From the cell containing the given text, extract its center point as [X, Y] coordinate. 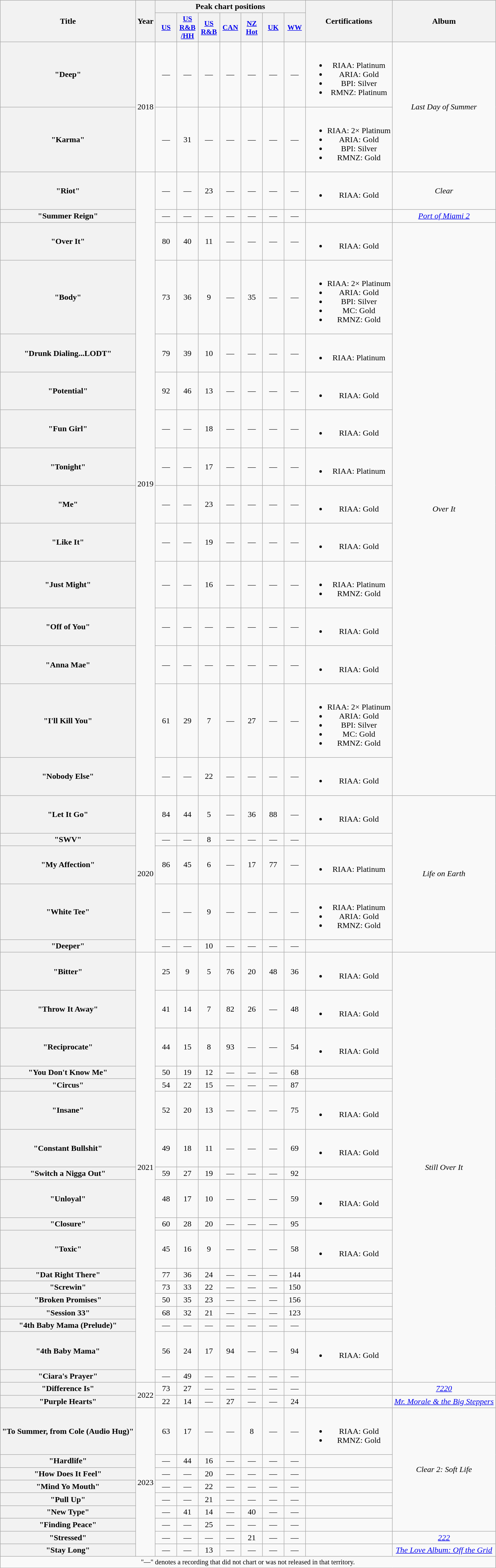
"Over It" [68, 242]
93 [230, 1047]
RIAA: PlatinumARIA: GoldBPI: SilverRMNZ: Platinum [349, 74]
144 [294, 1274]
"Broken Promises" [68, 1300]
75 [294, 1110]
"Ciara's Prayer" [68, 1376]
82 [230, 1009]
69 [294, 1148]
61 [166, 721]
76 [230, 972]
UK [273, 27]
39 [188, 353]
84 [166, 814]
"New Type" [68, 1512]
"Finding Peace" [68, 1525]
"Potential" [68, 391]
58 [294, 1249]
"4th Baby Mama (Prelude)" [68, 1325]
56 [166, 1351]
150 [294, 1287]
2020 [146, 874]
"Session 33" [68, 1313]
"Toxic" [68, 1249]
"My Affection" [68, 865]
87 [294, 1085]
US [166, 27]
"Deeper" [68, 946]
Year [146, 21]
Still Over It [444, 1168]
Life on Earth [444, 874]
Title [68, 21]
CAN [230, 27]
Clear [444, 191]
2023 [146, 1482]
2022 [146, 1395]
79 [166, 353]
"How Does It Feel" [68, 1474]
222 [444, 1537]
"4th Baby Mama" [68, 1351]
"Pull Up" [68, 1499]
Last Day of Summer [444, 107]
"Closure" [68, 1224]
"Constant Bullshit" [68, 1148]
80 [166, 242]
"Fun Girl" [68, 429]
Port of Miami 2 [444, 216]
Mr. Morale & the Big Steppers [444, 1401]
"Nobody Else" [68, 776]
"Me" [68, 504]
"Drunk Dialing...LODT" [68, 353]
"Circus" [68, 1085]
"Screwin" [68, 1287]
60 [166, 1224]
"Karma" [68, 140]
Peak chart positions [231, 7]
"Body" [68, 297]
"Unloyal" [68, 1198]
"Throw It Away" [68, 1009]
6 [209, 865]
46 [188, 391]
"Let It Go" [68, 814]
2021 [146, 1168]
"Deep" [68, 74]
32 [188, 1313]
USR&B [209, 27]
"Insane" [68, 1110]
"Like It" [68, 542]
28 [188, 1224]
2019 [146, 484]
"I'll Kill You" [68, 721]
"To Summer, from Cole (Audio Hug)" [68, 1431]
"—" denotes a recording that did not chart or was not released in that territory. [248, 1562]
"You Don't Know Me" [68, 1072]
"Reciprocate" [68, 1047]
"Off of You" [68, 627]
RIAA: 2× PlatinumARIA: GoldBPI: SilverRMNZ: Gold [349, 140]
"SWV" [68, 840]
"Mind Yo Mouth" [68, 1486]
"Purple Hearts" [68, 1401]
63 [166, 1431]
"Summer Reign" [68, 216]
WW [294, 27]
Certifications [349, 21]
52 [166, 1110]
Clear 2: Soft Life [444, 1469]
33 [188, 1287]
7220 [444, 1389]
"Anna Mae" [68, 664]
"Dat Right There" [68, 1274]
The Love Album: Off the Grid [444, 1550]
"Difference Is" [68, 1389]
NZHot [252, 27]
"Stressed" [68, 1537]
86 [166, 865]
"Stay Long" [68, 1550]
123 [294, 1313]
"Just Might" [68, 584]
Album [444, 21]
88 [273, 814]
"Hardlife" [68, 1461]
"Riot" [68, 191]
RIAA: PlatinumARIA: GoldRMNZ: Gold [349, 912]
USR&B/HH [188, 27]
"Switch a Nigga Out" [68, 1173]
RIAA: PlatinumRMNZ: Gold [349, 584]
29 [188, 721]
12 [209, 1072]
Over It [444, 509]
26 [252, 1009]
"Bitter" [68, 972]
2018 [146, 107]
"Tonight" [68, 466]
"White Tee" [68, 912]
31 [188, 140]
156 [294, 1300]
95 [294, 1224]
RIAA: GoldRMNZ: Gold [349, 1431]
